Scan for the cell matching the given text and deliver its [x, y] coordinate at center. 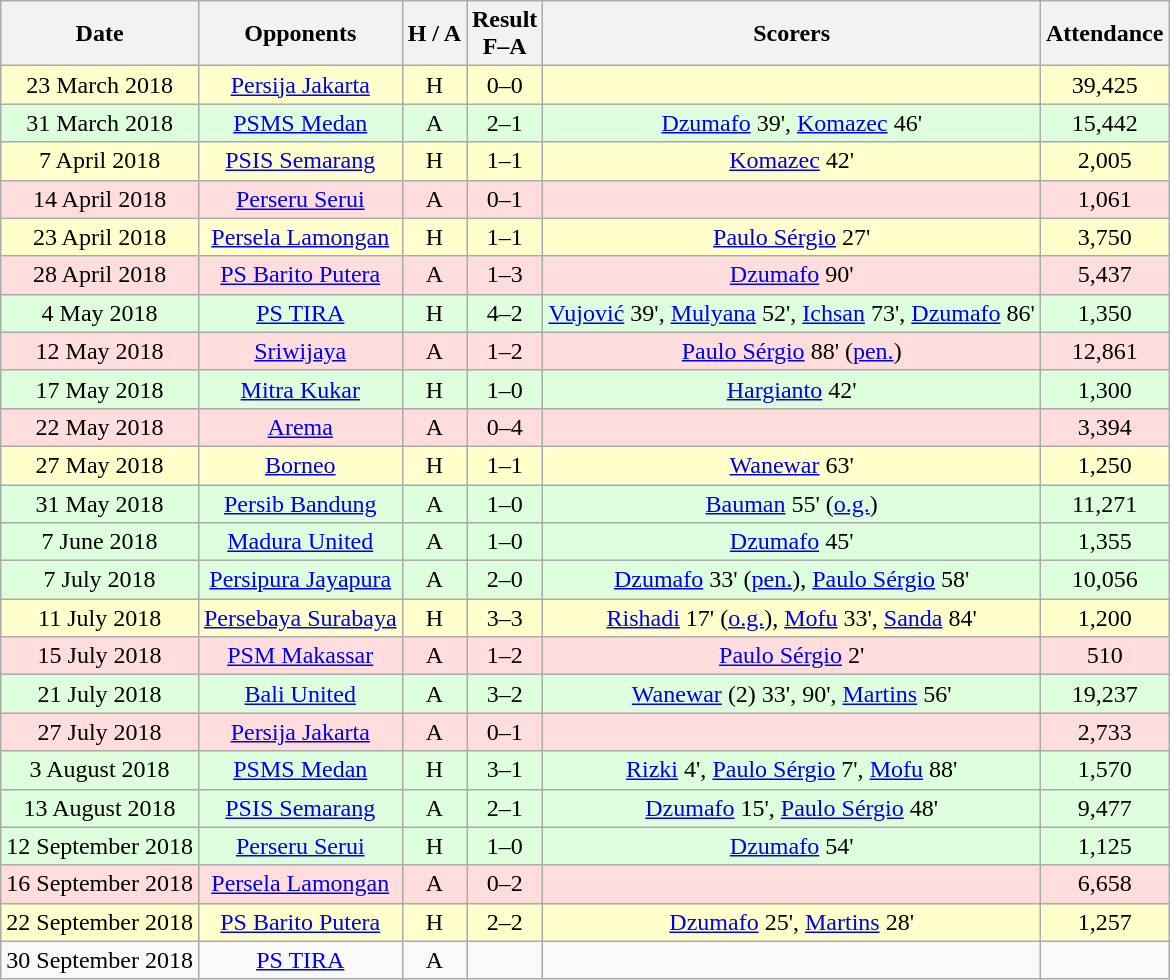
23 April 2018 [100, 237]
10,056 [1104, 580]
Mitra Kukar [300, 389]
3,750 [1104, 237]
1,200 [1104, 618]
17 May 2018 [100, 389]
11 July 2018 [100, 618]
3–1 [504, 770]
Sriwijaya [300, 351]
Komazec 42' [792, 161]
Dzumafo 15', Paulo Sérgio 48' [792, 808]
Arema [300, 427]
3,394 [1104, 427]
7 June 2018 [100, 542]
12 September 2018 [100, 846]
22 September 2018 [100, 922]
Vujović 39', Mulyana 52', Ichsan 73', Dzumafo 86' [792, 313]
Date [100, 34]
Scorers [792, 34]
16 September 2018 [100, 884]
Paulo Sérgio 27' [792, 237]
23 March 2018 [100, 85]
Dzumafo 90' [792, 275]
31 March 2018 [100, 123]
3–2 [504, 694]
19,237 [1104, 694]
H / A [434, 34]
5,437 [1104, 275]
Rizki 4', Paulo Sérgio 7', Mofu 88' [792, 770]
6,658 [1104, 884]
Wanewar (2) 33', 90', Martins 56' [792, 694]
Bauman 55' (o.g.) [792, 503]
1,350 [1104, 313]
1,061 [1104, 199]
Hargianto 42' [792, 389]
7 July 2018 [100, 580]
2,005 [1104, 161]
1,250 [1104, 465]
1,125 [1104, 846]
1,355 [1104, 542]
Madura United [300, 542]
ResultF–A [504, 34]
4 May 2018 [100, 313]
Dzumafo 45' [792, 542]
Dzumafo 39', Komazec 46' [792, 123]
Dzumafo 25', Martins 28' [792, 922]
21 July 2018 [100, 694]
39,425 [1104, 85]
Persipura Jayapura [300, 580]
0–4 [504, 427]
Bali United [300, 694]
Persib Bandung [300, 503]
9,477 [1104, 808]
Dzumafo 33' (pen.), Paulo Sérgio 58' [792, 580]
0–0 [504, 85]
Paulo Sérgio 88' (pen.) [792, 351]
30 September 2018 [100, 960]
4–2 [504, 313]
2–0 [504, 580]
12 May 2018 [100, 351]
1–3 [504, 275]
Borneo [300, 465]
Dzumafo 54' [792, 846]
1,257 [1104, 922]
7 April 2018 [100, 161]
2,733 [1104, 732]
3 August 2018 [100, 770]
Opponents [300, 34]
Paulo Sérgio 2' [792, 656]
Attendance [1104, 34]
0–2 [504, 884]
1,570 [1104, 770]
28 April 2018 [100, 275]
22 May 2018 [100, 427]
13 August 2018 [100, 808]
27 July 2018 [100, 732]
510 [1104, 656]
15 July 2018 [100, 656]
Wanewar 63' [792, 465]
14 April 2018 [100, 199]
Persebaya Surabaya [300, 618]
12,861 [1104, 351]
15,442 [1104, 123]
PSM Makassar [300, 656]
3–3 [504, 618]
1,300 [1104, 389]
11,271 [1104, 503]
Rishadi 17' (o.g.), Mofu 33', Sanda 84' [792, 618]
2–2 [504, 922]
27 May 2018 [100, 465]
31 May 2018 [100, 503]
